Extract the [x, y] coordinate from the center of the cell holding the provided text.  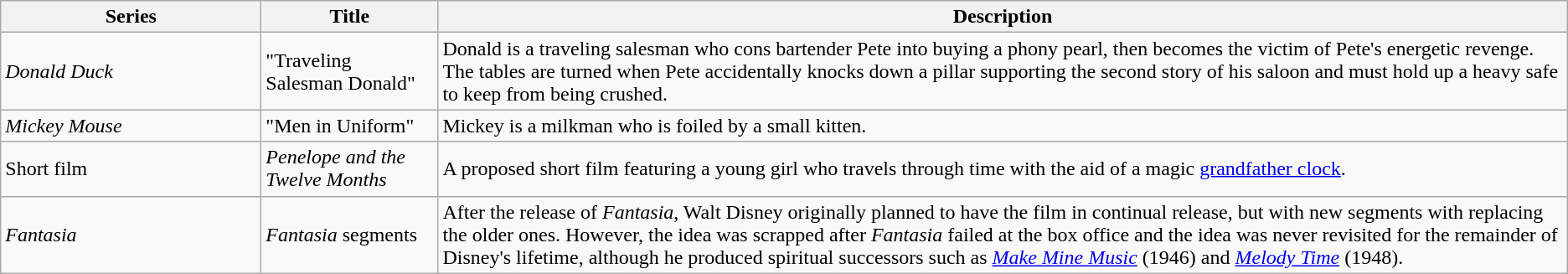
Mickey is a milkman who is foiled by a small kitten. [1003, 126]
"Traveling Salesman Donald" [350, 71]
Donald Duck [131, 71]
A proposed short film featuring a young girl who travels through time with the aid of a magic grandfather clock. [1003, 169]
Description [1003, 17]
Short film [131, 169]
"Men in Uniform" [350, 126]
Series [131, 17]
Fantasia [131, 235]
Penelope and the Twelve Months [350, 169]
Title [350, 17]
Fantasia segments [350, 235]
Mickey Mouse [131, 126]
